From the cell containing the given text, extract its center point as [X, Y] coordinate. 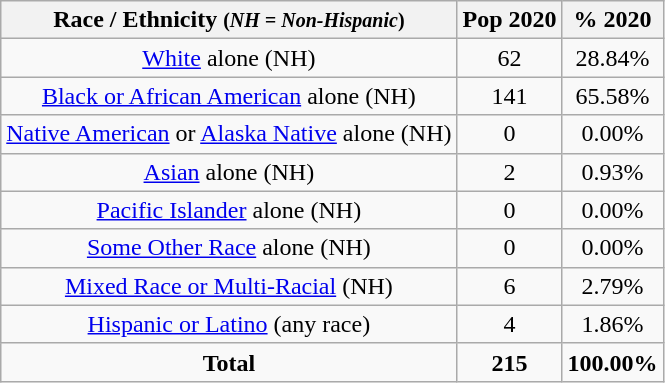
100.00% [612, 362]
Native American or Alaska Native alone (NH) [229, 134]
Black or African American alone (NH) [229, 96]
141 [510, 96]
28.84% [612, 58]
Total [229, 362]
1.86% [612, 324]
Asian alone (NH) [229, 172]
Mixed Race or Multi-Racial (NH) [229, 286]
6 [510, 286]
65.58% [612, 96]
Some Other Race alone (NH) [229, 248]
2.79% [612, 286]
Pop 2020 [510, 20]
% 2020 [612, 20]
2 [510, 172]
Hispanic or Latino (any race) [229, 324]
62 [510, 58]
Pacific Islander alone (NH) [229, 210]
4 [510, 324]
215 [510, 362]
0.93% [612, 172]
Race / Ethnicity (NH = Non-Hispanic) [229, 20]
White alone (NH) [229, 58]
